Return (X, Y) of the center of cell containing provided text 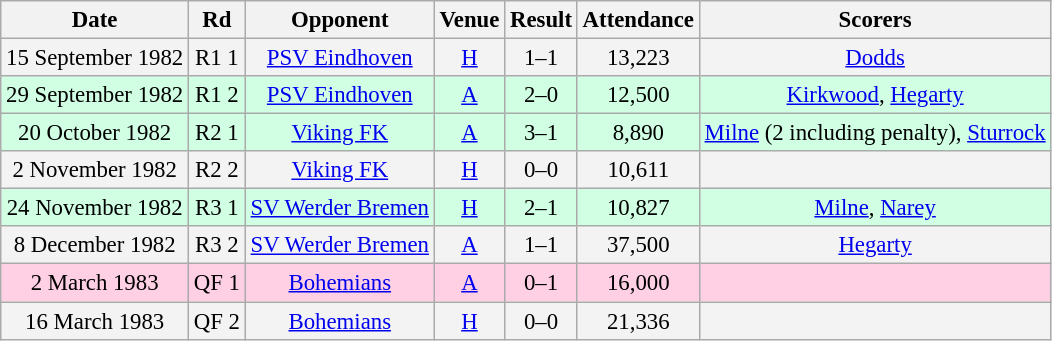
Hegarty (875, 245)
R1 2 (218, 95)
Rd (218, 20)
29 September 1982 (95, 95)
R2 2 (218, 170)
Venue (470, 20)
R2 1 (218, 133)
21,336 (638, 321)
Dodds (875, 58)
Milne, Narey (875, 208)
R3 1 (218, 208)
Milne (2 including penalty), Sturrock (875, 133)
10,827 (638, 208)
3–1 (542, 133)
QF 1 (218, 283)
0–1 (542, 283)
Opponent (340, 20)
24 November 1982 (95, 208)
8,890 (638, 133)
12,500 (638, 95)
Attendance (638, 20)
16 March 1983 (95, 321)
2 November 1982 (95, 170)
20 October 1982 (95, 133)
2–1 (542, 208)
Result (542, 20)
QF 2 (218, 321)
8 December 1982 (95, 245)
Kirkwood, Hegarty (875, 95)
Scorers (875, 20)
16,000 (638, 283)
Date (95, 20)
2 March 1983 (95, 283)
R1 1 (218, 58)
10,611 (638, 170)
13,223 (638, 58)
R3 2 (218, 245)
15 September 1982 (95, 58)
2–0 (542, 95)
37,500 (638, 245)
